Pinpoint the cell where the given text exists, returning its [X, Y] midpoint coordinate. 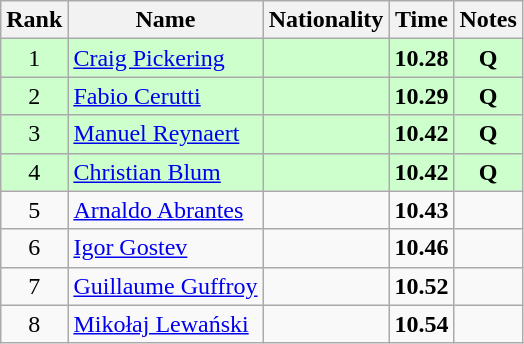
Name [166, 20]
Rank [34, 20]
5 [34, 210]
Manuel Reynaert [166, 134]
10.54 [422, 324]
Arnaldo Abrantes [166, 210]
6 [34, 248]
7 [34, 286]
Guillaume Guffroy [166, 286]
2 [34, 96]
10.29 [422, 96]
Mikołaj Lewański [166, 324]
10.52 [422, 286]
8 [34, 324]
4 [34, 172]
10.43 [422, 210]
Nationality [326, 20]
10.28 [422, 58]
Time [422, 20]
Christian Blum [166, 172]
Notes [488, 20]
Igor Gostev [166, 248]
3 [34, 134]
10.46 [422, 248]
1 [34, 58]
Craig Pickering [166, 58]
Fabio Cerutti [166, 96]
